Return the [x, y] coordinate for the center point of the cell that contains the specified text.  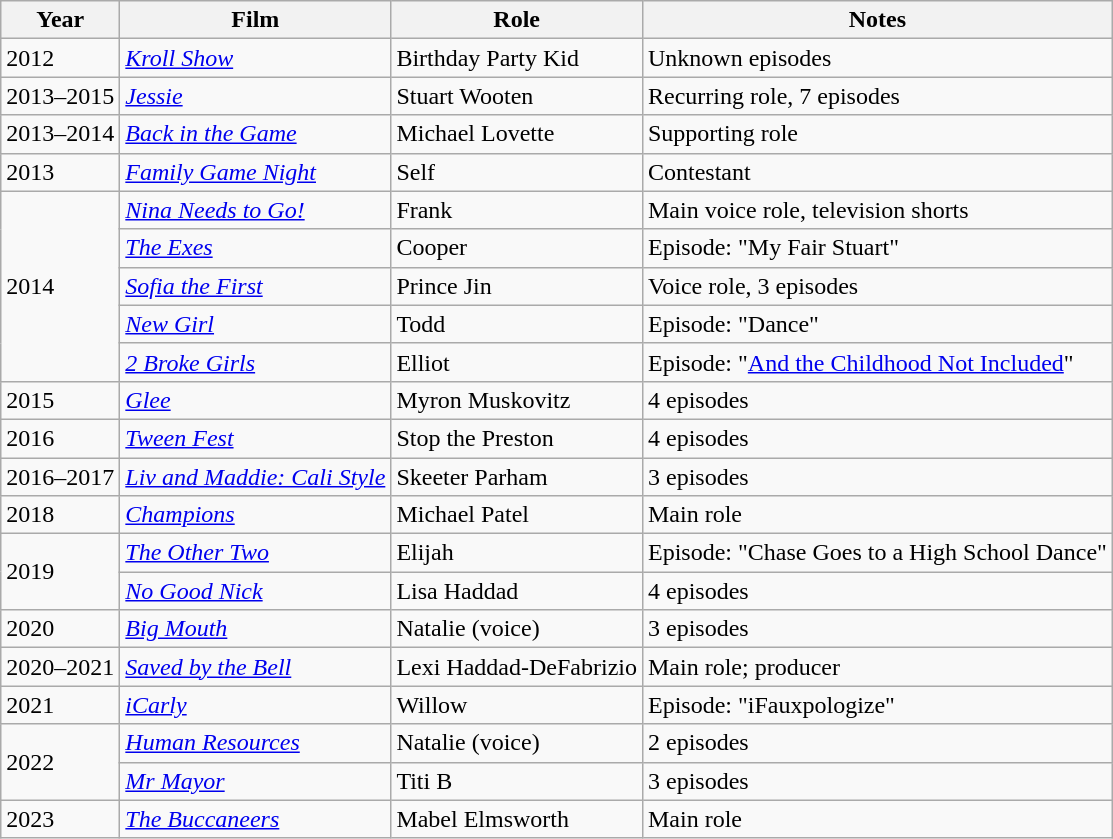
Skeeter Parham [517, 477]
Stop the Preston [517, 438]
Family Game Night [256, 172]
2013 [60, 172]
Birthday Party Kid [517, 58]
2020 [60, 629]
Main voice role, television shorts [877, 210]
Titi B [517, 781]
2021 [60, 705]
Myron Muskovitz [517, 400]
2016–2017 [60, 477]
Mabel Elmsworth [517, 819]
Michael Patel [517, 515]
Glee [256, 400]
Elijah [517, 553]
Big Mouth [256, 629]
Mr Mayor [256, 781]
2016 [60, 438]
Frank [517, 210]
Nina Needs to Go! [256, 210]
Notes [877, 20]
Main role; producer [877, 667]
No Good Nick [256, 591]
2015 [60, 400]
Back in the Game [256, 134]
Recurring role, 7 episodes [877, 96]
2012 [60, 58]
2013–2014 [60, 134]
Liv and Maddie: Cali Style [256, 477]
Elliot [517, 362]
Film [256, 20]
Contestant [877, 172]
Episode: "Chase Goes to a High School Dance" [877, 553]
Supporting role [877, 134]
Stuart Wooten [517, 96]
Episode: "And the Childhood Not Included" [877, 362]
Episode: "Dance" [877, 324]
2019 [60, 572]
Michael Lovette [517, 134]
Saved by the Bell [256, 667]
The Exes [256, 248]
Self [517, 172]
2013–2015 [60, 96]
2 Broke Girls [256, 362]
Episode: "iFauxpologize" [877, 705]
2014 [60, 286]
The Other Two [256, 553]
Unknown episodes [877, 58]
iCarly [256, 705]
Sofia the First [256, 286]
Lisa Haddad [517, 591]
Year [60, 20]
2022 [60, 762]
Kroll Show [256, 58]
Voice role, 3 episodes [877, 286]
Champions [256, 515]
New Girl [256, 324]
Willow [517, 705]
Tween Fest [256, 438]
Cooper [517, 248]
Episode: "My Fair Stuart" [877, 248]
Lexi Haddad-DeFabrizio [517, 667]
Prince Jin [517, 286]
Jessie [256, 96]
2 episodes [877, 743]
The Buccaneers [256, 819]
2023 [60, 819]
Todd [517, 324]
2020–2021 [60, 667]
Human Resources [256, 743]
2018 [60, 515]
Role [517, 20]
